Provide the [X, Y] coordinate of the cell's center where the given text is located.  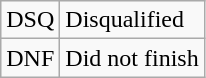
Did not finish [132, 58]
DSQ [30, 20]
Disqualified [132, 20]
DNF [30, 58]
